For the text-containing cell, return its midpoint in (x, y) coordinate format. 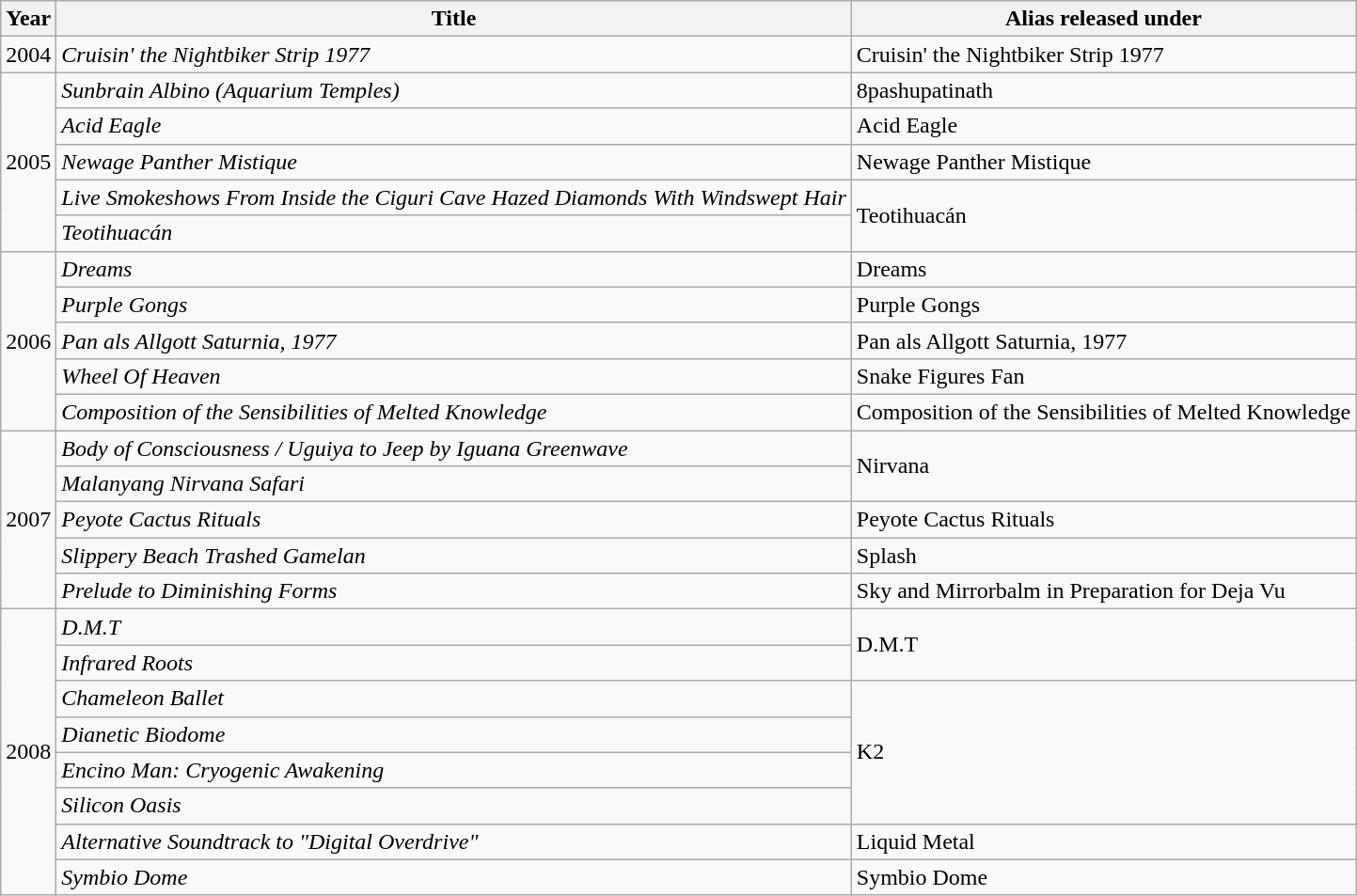
2007 (28, 520)
Alias released under (1103, 19)
Live Smokeshows From Inside the Ciguri Cave Hazed Diamonds With Windswept Hair (453, 197)
Sky and Mirrorbalm in Preparation for Deja Vu (1103, 591)
Body of Consciousness / Uguiya to Jeep by Iguana Greenwave (453, 448)
2008 (28, 752)
Wheel Of Heaven (453, 376)
Chameleon Ballet (453, 699)
2004 (28, 55)
Liquid Metal (1103, 841)
Year (28, 19)
Splash (1103, 556)
2005 (28, 162)
Silicon Oasis (453, 806)
Snake Figures Fan (1103, 376)
2006 (28, 340)
Alternative Soundtrack to "Digital Overdrive" (453, 841)
Infrared Roots (453, 663)
Malanyang Nirvana Safari (453, 484)
Title (453, 19)
8pashupatinath (1103, 90)
Encino Man: Cryogenic Awakening (453, 770)
K2 (1103, 752)
Dianetic Biodome (453, 734)
Prelude to Diminishing Forms (453, 591)
Slippery Beach Trashed Gamelan (453, 556)
Nirvana (1103, 466)
Sunbrain Albino (Aquarium Temples) (453, 90)
